Locate the cell with the specified text and output its (X, Y) center coordinate. 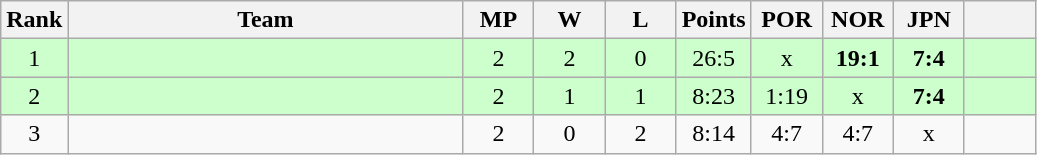
W (570, 20)
Team (266, 20)
1:19 (786, 96)
Points (714, 20)
Rank (34, 20)
19:1 (858, 58)
8:14 (714, 134)
26:5 (714, 58)
NOR (858, 20)
MP (498, 20)
POR (786, 20)
JPN (928, 20)
3 (34, 134)
8:23 (714, 96)
L (640, 20)
